Provide the [x, y] coordinate of the cell's center where the given text is located.  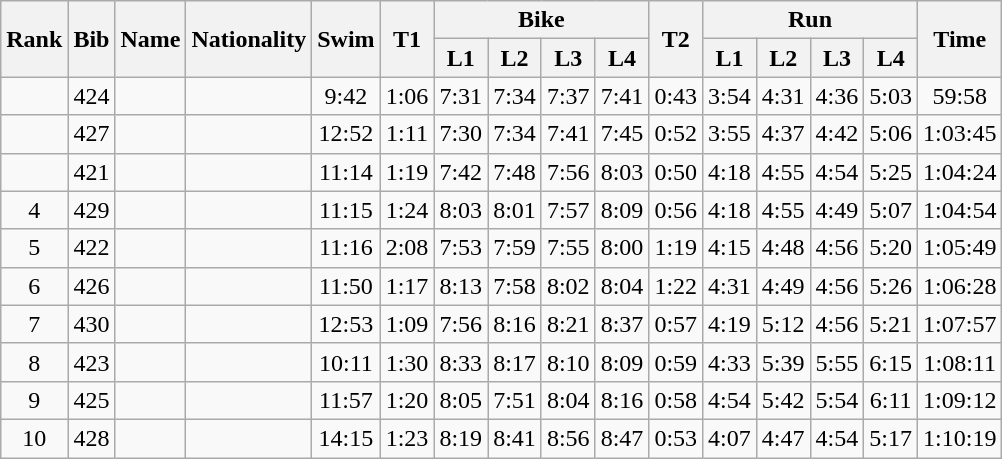
12:52 [346, 134]
8:05 [461, 400]
6:11 [891, 400]
5:21 [891, 324]
Bike [542, 20]
14:15 [346, 438]
8 [34, 362]
425 [92, 400]
59:58 [960, 96]
2:08 [407, 248]
Nationality [249, 39]
1:09 [407, 324]
5:12 [783, 324]
12:53 [346, 324]
11:15 [346, 210]
5:55 [837, 362]
4:37 [783, 134]
0:52 [676, 134]
0:43 [676, 96]
8:13 [461, 286]
8:19 [461, 438]
1:24 [407, 210]
422 [92, 248]
1:17 [407, 286]
421 [92, 172]
8:01 [515, 210]
5:26 [891, 286]
1:07:57 [960, 324]
5:25 [891, 172]
0:56 [676, 210]
10:11 [346, 362]
11:50 [346, 286]
424 [92, 96]
423 [92, 362]
8:33 [461, 362]
5:42 [783, 400]
5:06 [891, 134]
7:48 [515, 172]
1:06:28 [960, 286]
8:41 [515, 438]
1:22 [676, 286]
9:42 [346, 96]
4:07 [730, 438]
8:56 [568, 438]
11:57 [346, 400]
427 [92, 134]
1:05:49 [960, 248]
5:17 [891, 438]
9 [34, 400]
5:20 [891, 248]
11:14 [346, 172]
7:59 [515, 248]
1:09:12 [960, 400]
429 [92, 210]
4:15 [730, 248]
0:53 [676, 438]
4:36 [837, 96]
1:08:11 [960, 362]
T1 [407, 39]
4:42 [837, 134]
Swim [346, 39]
8:02 [568, 286]
7:31 [461, 96]
5:07 [891, 210]
7:55 [568, 248]
T2 [676, 39]
7:53 [461, 248]
0:58 [676, 400]
1:04:54 [960, 210]
11:16 [346, 248]
1:04:24 [960, 172]
1:30 [407, 362]
1:23 [407, 438]
5:54 [837, 400]
Rank [34, 39]
5:03 [891, 96]
7:37 [568, 96]
1:03:45 [960, 134]
5 [34, 248]
4 [34, 210]
7:57 [568, 210]
Run [810, 20]
Bib [92, 39]
8:10 [568, 362]
0:50 [676, 172]
6:15 [891, 362]
1:10:19 [960, 438]
3:55 [730, 134]
8:21 [568, 324]
10 [34, 438]
7:30 [461, 134]
4:33 [730, 362]
4:47 [783, 438]
1:06 [407, 96]
4:48 [783, 248]
7:45 [622, 134]
1:11 [407, 134]
Name [150, 39]
426 [92, 286]
4:19 [730, 324]
8:17 [515, 362]
7:58 [515, 286]
7:42 [461, 172]
8:47 [622, 438]
428 [92, 438]
0:59 [676, 362]
8:37 [622, 324]
3:54 [730, 96]
0:57 [676, 324]
7 [34, 324]
8:00 [622, 248]
7:51 [515, 400]
430 [92, 324]
5:39 [783, 362]
1:20 [407, 400]
6 [34, 286]
Time [960, 39]
